Extract the [x, y] coordinate from the center of the cell holding the provided text.  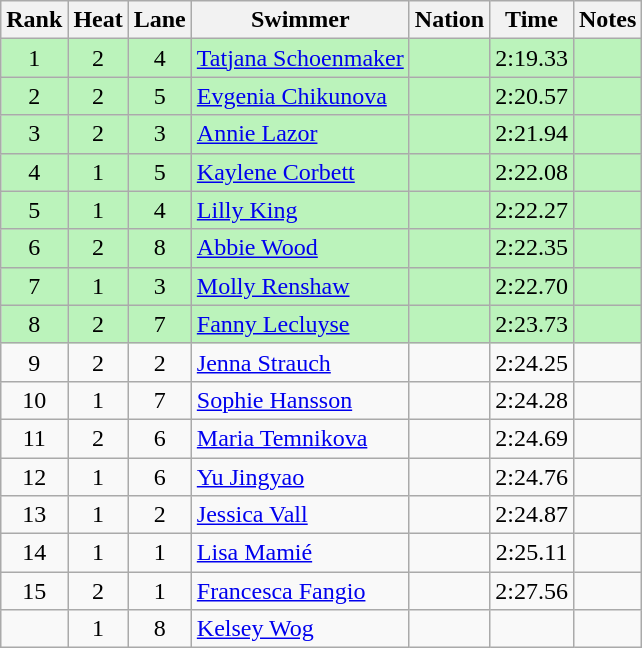
Nation [449, 20]
Jessica Vall [300, 515]
Evgenia Chikunova [300, 96]
2:22.08 [532, 172]
Notes [607, 20]
2:20.57 [532, 96]
Annie Lazor [300, 134]
13 [34, 515]
2:24.76 [532, 477]
2:23.73 [532, 324]
Kaylene Corbett [300, 172]
15 [34, 591]
Lilly King [300, 210]
Rank [34, 20]
Sophie Hansson [300, 400]
Heat [98, 20]
14 [34, 553]
12 [34, 477]
Yu Jingyao [300, 477]
2:25.11 [532, 553]
Swimmer [300, 20]
11 [34, 438]
2:24.28 [532, 400]
Fanny Lecluyse [300, 324]
2:24.87 [532, 515]
Abbie Wood [300, 248]
2:22.70 [532, 286]
2:22.27 [532, 210]
10 [34, 400]
2:19.33 [532, 58]
Molly Renshaw [300, 286]
Lisa Mamié [300, 553]
2:22.35 [532, 248]
Francesca Fangio [300, 591]
2:24.25 [532, 362]
Time [532, 20]
2:21.94 [532, 134]
Jenna Strauch [300, 362]
2:24.69 [532, 438]
Maria Temnikova [300, 438]
Tatjana Schoenmaker [300, 58]
Kelsey Wog [300, 629]
2:27.56 [532, 591]
Lane [160, 20]
9 [34, 362]
